Find where the given text appears and provide that cell's center as (x, y) coordinate. 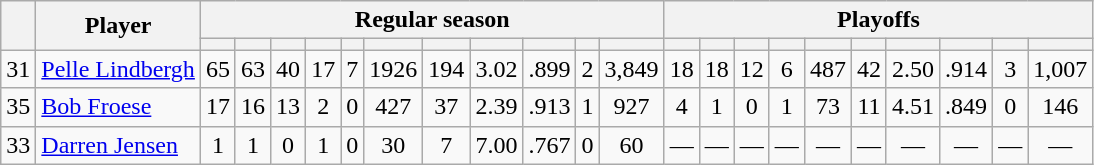
3.02 (496, 69)
63 (252, 69)
40 (288, 69)
7.00 (496, 145)
11 (868, 107)
13 (288, 107)
Bob Froese (118, 107)
2.50 (912, 69)
.899 (550, 69)
427 (394, 107)
35 (18, 107)
Pelle Lindbergh (118, 69)
42 (868, 69)
927 (632, 107)
6 (786, 69)
30 (394, 145)
3,849 (632, 69)
33 (18, 145)
194 (446, 69)
.767 (550, 145)
1,007 (1060, 69)
.849 (966, 107)
73 (828, 107)
31 (18, 69)
Darren Jensen (118, 145)
Regular season (432, 20)
12 (752, 69)
3 (1010, 69)
16 (252, 107)
487 (828, 69)
.914 (966, 69)
146 (1060, 107)
1926 (394, 69)
2.39 (496, 107)
4.51 (912, 107)
.913 (550, 107)
65 (218, 69)
37 (446, 107)
4 (682, 107)
60 (632, 145)
Player (118, 26)
Playoffs (878, 20)
